Pinpoint the cell where the given text exists, returning its [X, Y] midpoint coordinate. 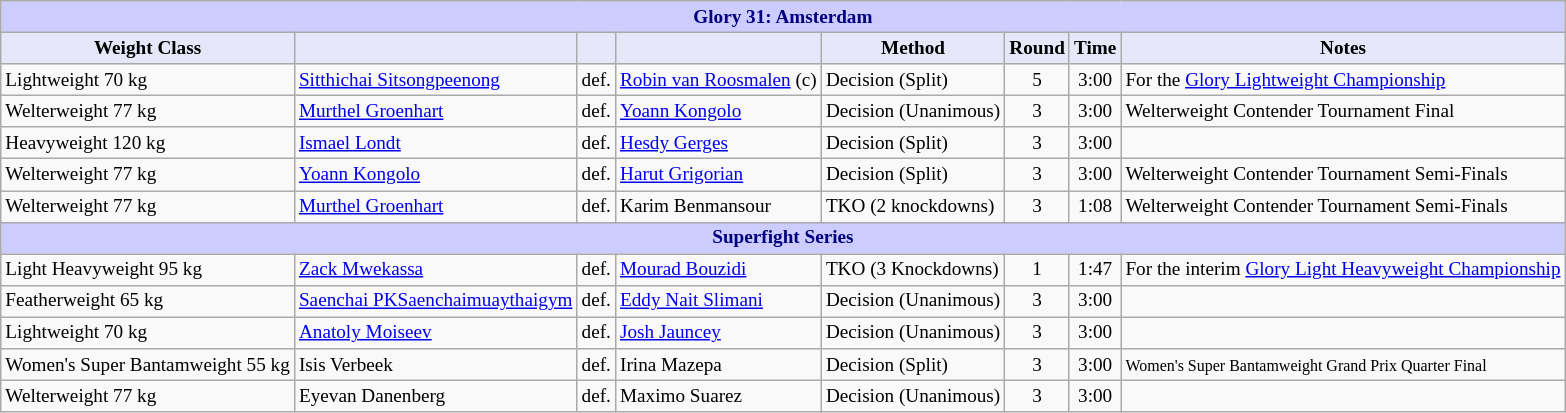
TKO (2 knockdowns) [912, 206]
Saenchai PKSaenchaimuaythaigym [436, 301]
Harut Grigorian [718, 175]
Eddy Nait Slimani [718, 301]
1 [1038, 270]
Anatoly Moiseev [436, 333]
Featherweight 65 kg [148, 301]
Isis Verbeek [436, 365]
Women's Super Bantamweight 55 kg [148, 365]
Sitthichai Sitsongpeenong [436, 80]
Time [1094, 48]
Eyevan Danenberg [436, 396]
Irina Mazepa [718, 365]
Robin van Roosmalen (c) [718, 80]
Ismael Londt [436, 143]
Round [1038, 48]
Heavyweight 120 kg [148, 143]
1:08 [1094, 206]
Josh Jauncey [718, 333]
Welterweight Contender Tournament Final [1343, 111]
Light Heavyweight 95 kg [148, 270]
Weight Class [148, 48]
Hesdy Gerges [718, 143]
For the Glory Lightweight Championship [1343, 80]
Superfight Series [783, 238]
TKO (3 Knockdowns) [912, 270]
Glory 31: Amsterdam [783, 17]
Maximo Suarez [718, 396]
Notes [1343, 48]
Method [912, 48]
Mourad Bouzidi [718, 270]
Women's Super Bantamweight Grand Prix Quarter Final [1343, 365]
1:47 [1094, 270]
For the interim Glory Light Heavyweight Championship [1343, 270]
Zack Mwekassa [436, 270]
Karim Benmansour [718, 206]
5 [1038, 80]
